Detect which cell encompasses the target text, then output its (x, y) center coordinate. 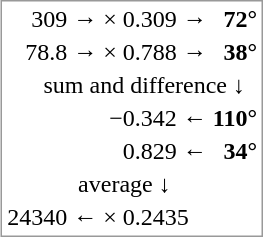
sum and difference ↓ (132, 85)
average ↓ (108, 185)
72° (234, 19)
× 0.788 → (156, 53)
110° (234, 119)
78.8 → (52, 53)
309 → (52, 19)
24340 ← (52, 217)
0.829 ← (156, 151)
× 0.2435 (156, 217)
−0.342 ← (156, 119)
× 0.309 → (156, 19)
34° (234, 151)
38° (234, 53)
